Provide the (X, Y) coordinate of the cell's center where the given text is located.  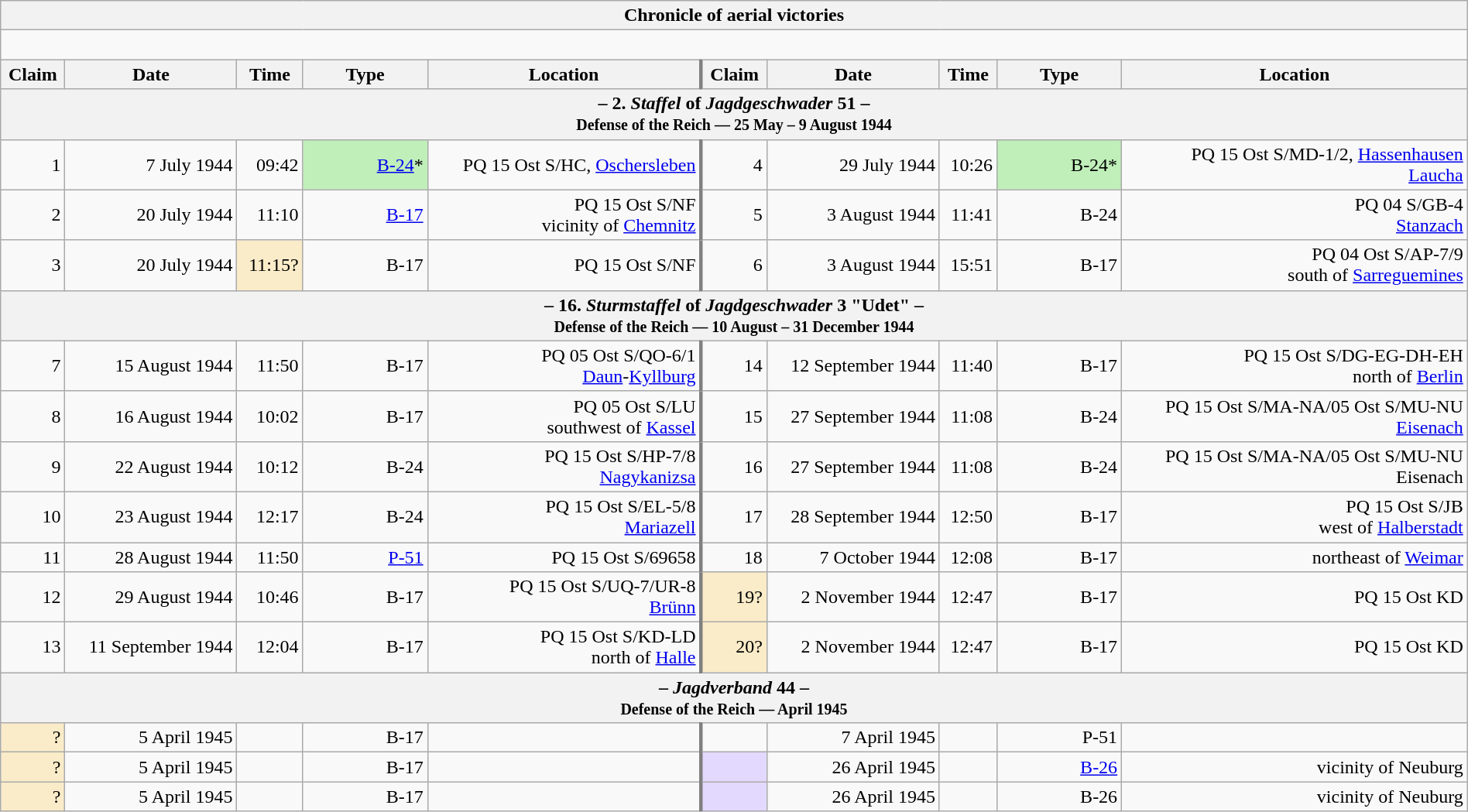
12:50 (968, 517)
22 August 1944 (151, 466)
PQ 15 Ost S/NF (564, 265)
7 April 1945 (853, 738)
PQ 15 Ost S/EL-5/8Mariazell (564, 517)
4 (734, 164)
6 (734, 265)
PQ 15 Ost S/UQ-7/UR-8Brünn (564, 598)
15 (734, 416)
2 (33, 215)
PQ 15 Ost S/DG-EG-DH-EHnorth of Berlin (1295, 365)
7 October 1944 (853, 557)
12:17 (269, 517)
14 (734, 365)
10:26 (968, 164)
10:12 (269, 466)
12 (33, 598)
11:10 (269, 215)
15 August 1944 (151, 365)
3 (33, 265)
15:51 (968, 265)
PQ 05 Ost S/LUsouthwest of Kassel (564, 416)
– 16. Sturmstaffel of Jagdgeschwader 3 "Udet" –Defense of the Reich — 10 August – 31 December 1944 (734, 316)
PQ 15 Ost S/MD-1/2, HassenhausenLaucha (1295, 164)
PQ 15 Ost S/NFvicinity of Chemnitz (564, 215)
10:02 (269, 416)
17 (734, 517)
29 August 1944 (151, 598)
8 (33, 416)
11 (33, 557)
13 (33, 647)
PQ 15 Ost S/HP-7/8Nagykanizsa (564, 466)
28 September 1944 (853, 517)
11 September 1944 (151, 647)
PQ 05 Ost S/QO-6/1Daun-Kyllburg (564, 365)
PQ 04 Ost S/AP-7/9south of Sarreguemines (1295, 265)
16 (734, 466)
5 (734, 215)
12:04 (269, 647)
19? (734, 598)
10:46 (269, 598)
PQ 15 Ost S/69658 (564, 557)
northeast of Weimar (1295, 557)
12:08 (968, 557)
PQ 15 Ost S/JBwest of Halberstadt (1295, 517)
PQ 04 S/GB-4Stanzach (1295, 215)
Chronicle of aerial victories (734, 15)
09:42 (269, 164)
– 2. Staffel of Jagdgeschwader 51 –Defense of the Reich — 25 May – 9 August 1944 (734, 115)
7 July 1944 (151, 164)
9 (33, 466)
11:40 (968, 365)
1 (33, 164)
11:15? (269, 265)
10 (33, 517)
18 (734, 557)
28 August 1944 (151, 557)
PQ 15 Ost S/KD-LDnorth of Halle (564, 647)
29 July 1944 (853, 164)
7 (33, 365)
PQ 15 Ost S/HC, Oschersleben (564, 164)
16 August 1944 (151, 416)
20? (734, 647)
– Jagdverband 44 –Defense of the Reich — April 1945 (734, 698)
23 August 1944 (151, 517)
12 September 1944 (853, 365)
11:41 (968, 215)
